Provide the [x, y] coordinate of the cell's center where the given text is located.  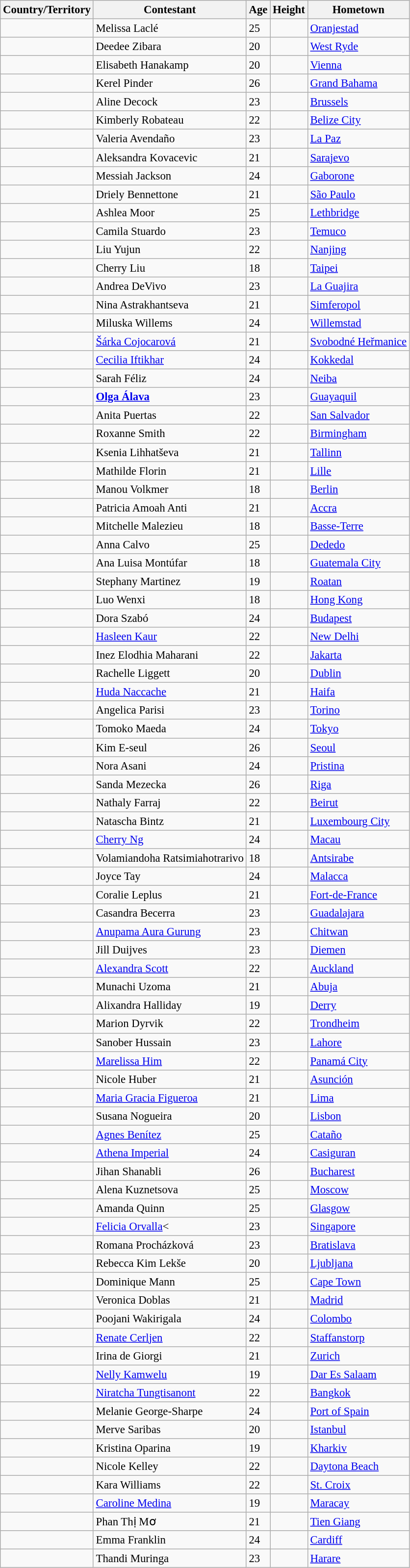
Camila Stuardo [170, 231]
Emma Franklin [170, 1540]
Nicole Kelley [170, 1466]
Daytona Beach [358, 1466]
Ana Luisa Montúfar [170, 563]
Coralie Leplus [170, 895]
Luxembourg City [358, 821]
Valeria Avendaño [170, 139]
Bangkok [358, 1392]
Kimberly Robateau [170, 120]
Hasleen Kaur [170, 637]
Susana Nogueira [170, 1116]
Alixandra Halliday [170, 1005]
Pristina [358, 766]
Temuco [358, 231]
Niratcha Tungtisanont [170, 1392]
Bucharest [358, 1171]
Stephany Martinez [170, 581]
Ksenia Lihhatševa [170, 452]
Antsirabe [358, 858]
Beirut [358, 802]
Hometown [358, 10]
Cherry Ng [170, 840]
Inez Elodhia Maharani [170, 655]
Torino [358, 711]
Dublin [358, 673]
Andrea DeVivo [170, 286]
Miluska Willems [170, 323]
Tomoko Maeda [170, 729]
Nora Asani [170, 766]
Zurich [358, 1356]
Jakarta [358, 655]
Derry [358, 1005]
Chitwan [358, 932]
Moscow [358, 1190]
Singapore [358, 1227]
Casiguran [358, 1153]
Ljubljana [358, 1263]
Roatan [358, 581]
Munachi Uzoma [170, 987]
Angelica Parisi [170, 711]
Anna Calvo [170, 544]
Kristina Oparina [170, 1448]
Patricia Amoah Anti [170, 508]
Dar Es Salaam [358, 1374]
Sarajevo [358, 157]
Natascha Bintz [170, 821]
Roxanne Smith [170, 434]
Driely Bennettone [170, 194]
Rachelle Liggett [170, 673]
Renate Cerljen [170, 1337]
St. Croix [358, 1485]
Liu Yujun [170, 250]
Birmingham [358, 434]
Haifa [358, 692]
Tallinn [358, 452]
Kharkiv [358, 1448]
Neiba [358, 379]
Kara Williams [170, 1485]
Rebecca Kim Lekše [170, 1263]
Malacca [358, 876]
Cherry Liu [170, 268]
Dededo [358, 544]
Age [258, 10]
Marelissa Him [170, 1061]
Staffanstorp [358, 1337]
Aline Decock [170, 102]
Huda Naccache [170, 692]
Seoul [358, 747]
Olga Álava [170, 397]
Auckland [358, 969]
Šárka Cojocarová [170, 342]
Port of Spain [358, 1411]
Tokyo [358, 729]
La Guajira [358, 286]
Cataño [358, 1134]
Melanie George-Sharpe [170, 1411]
Country/Territory [47, 10]
Lima [358, 1098]
Height [289, 10]
Hong Kong [358, 600]
Alena Kuznetsova [170, 1190]
Kim E-seul [170, 747]
Mitchelle Malezieu [170, 526]
Simferopol [358, 305]
Lethbridge [358, 212]
Manou Volkmer [170, 489]
Diemen [358, 950]
Lisbon [358, 1116]
Kerel Pinder [170, 83]
Cecilia Iftikhar [170, 360]
Taipei [358, 268]
Messiah Jackson [170, 176]
Jill Duijves [170, 950]
Lahore [358, 1042]
Sanda Mezecka [170, 784]
Poojani Wakirigala [170, 1319]
Asunción [358, 1079]
Nicole Huber [170, 1079]
Nina Astrakhantseva [170, 305]
Mathilde Florin [170, 471]
Caroline Medina [170, 1503]
Panamá City [358, 1061]
Colombo [358, 1319]
Riga [358, 784]
Contestant [170, 10]
Aleksandra Kovacevic [170, 157]
Deedee Zibara [170, 47]
Guayaquil [358, 397]
West Ryde [358, 47]
Agnes Benítez [170, 1134]
Harare [358, 1559]
Nanjing [358, 250]
Sanober Hussain [170, 1042]
São Paulo [358, 194]
Abuja [358, 987]
Nathaly Farraj [170, 802]
Bratislava [358, 1245]
Madrid [358, 1300]
Lille [358, 471]
Elisabeth Hanakamp [170, 65]
Casandra Becerra [170, 913]
Kokkedal [358, 360]
Trondheim [358, 1024]
Veronica Doblas [170, 1300]
Guatemala City [358, 563]
Felicia Orvalla< [170, 1227]
Amanda Quinn [170, 1208]
Belize City [358, 120]
Grand Bahama [358, 83]
Brussels [358, 102]
Vienna [358, 65]
Glasgow [358, 1208]
Anita Puertas [170, 415]
Merve Saribas [170, 1430]
Dominique Mann [170, 1282]
San Salvador [358, 415]
Ashlea Moor [170, 212]
Alexandra Scott [170, 969]
Athena Imperial [170, 1153]
Svobodné Heřmanice [358, 342]
Berlin [358, 489]
Marion Dyrvik [170, 1024]
Istanbul [358, 1430]
New Delhi [358, 637]
Anupama Aura Gurung [170, 932]
Sarah Féliz [170, 379]
Nelly Kamwelu [170, 1374]
Joyce Tay [170, 876]
Phan Thị Mơ [170, 1522]
Thandi Muringa [170, 1559]
Dora Szabó [170, 618]
Melissa Laclé [170, 28]
Accra [358, 508]
Oranjestad [358, 28]
Gaborone [358, 176]
Fort-de-France [358, 895]
Basse-Terre [358, 526]
Guadalajara [358, 913]
Macau [358, 840]
Cape Town [358, 1282]
Jihan Shanabli [170, 1171]
Maria Gracia Figueroa [170, 1098]
Maracay [358, 1503]
Romana Procházková [170, 1245]
La Paz [358, 139]
Willemstad [358, 323]
Budapest [358, 618]
Cardiff [358, 1540]
Irina de Giorgi [170, 1356]
Tien Giang [358, 1522]
Volamiandoha Ratsimiahotrarivo [170, 858]
Luo Wenxi [170, 600]
